Return (X, Y) of the center of cell containing provided text 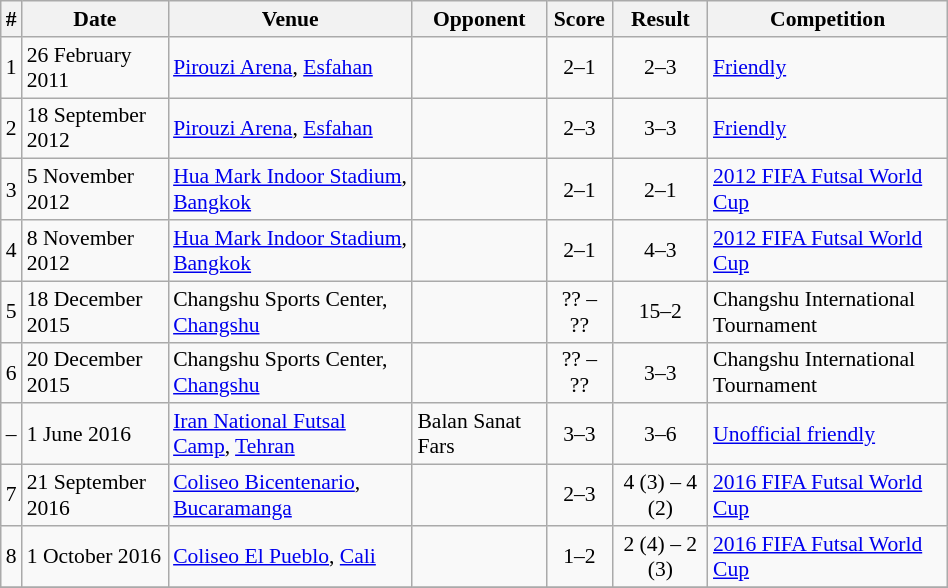
7 (12, 496)
3–6 (660, 434)
18 September 2012 (95, 128)
Date (95, 19)
8 (12, 556)
8 November 2012 (95, 250)
1 June 2016 (95, 434)
Competition (828, 19)
5 (12, 312)
4 (12, 250)
1 October 2016 (95, 556)
4 (3) – 4 (2) (660, 496)
5 November 2012 (95, 190)
6 (12, 372)
18 December 2015 (95, 312)
26 February 2011 (95, 68)
20 December 2015 (95, 372)
Venue (290, 19)
4–3 (660, 250)
1–2 (579, 556)
Coliseo El Pueblo, Cali (290, 556)
Opponent (479, 19)
– (12, 434)
15–2 (660, 312)
1 (12, 68)
Balan Sanat Fars (479, 434)
Result (660, 19)
Iran National Futsal Camp, Tehran (290, 434)
2 (12, 128)
3 (12, 190)
Score (579, 19)
2 (4) – 2 (3) (660, 556)
# (12, 19)
Coliseo Bicentenario, Bucaramanga (290, 496)
Unofficial friendly (828, 434)
21 September 2016 (95, 496)
